Return the [X, Y] coordinate for the center point of the cell that contains the specified text.  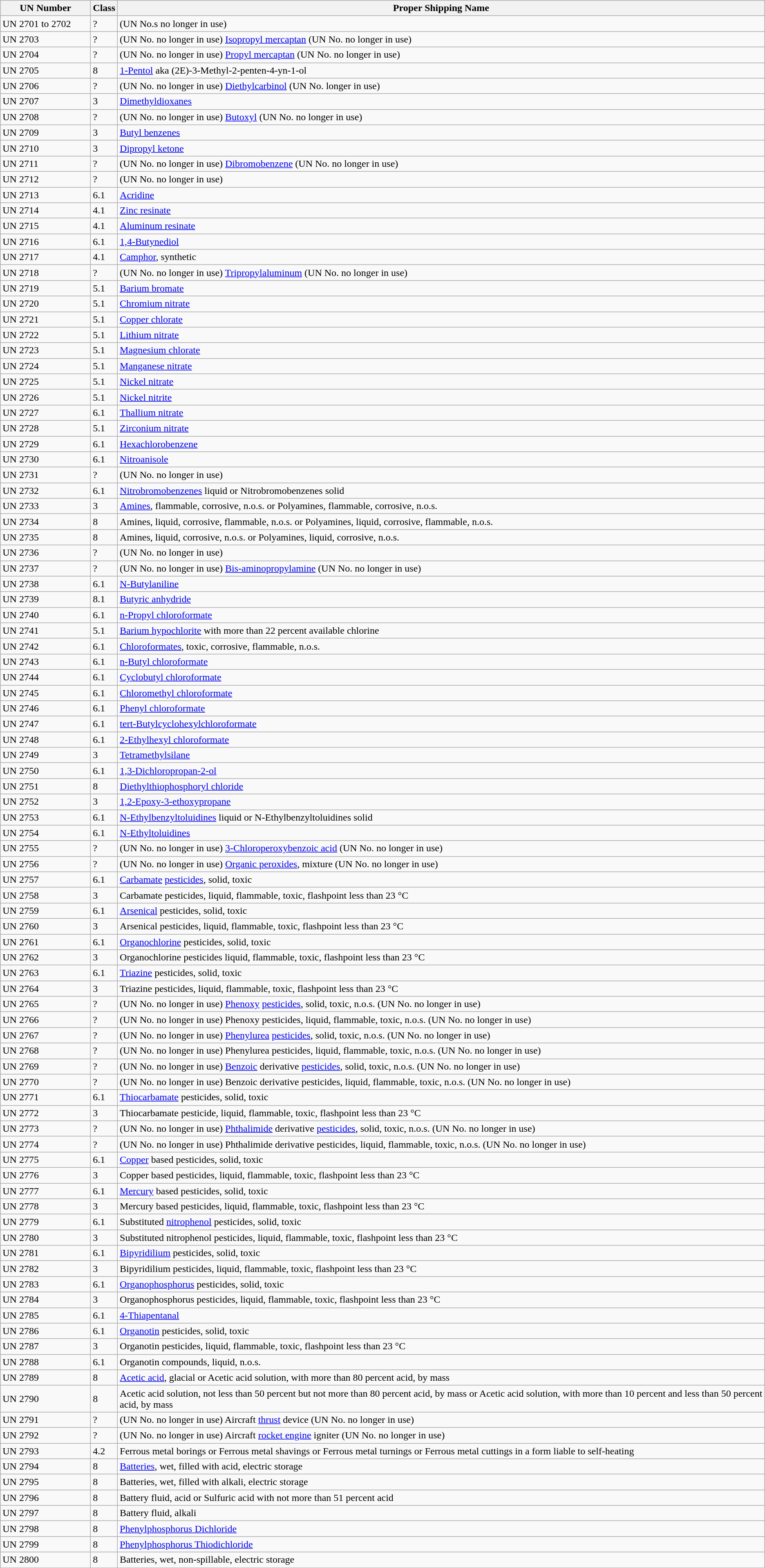
1-Pentol aka (2E)-3-Methyl-2-penten-4-yn-1-ol [441, 70]
(UN No. no longer in use) Organic peroxides, mixture (UN No. no longer in use) [441, 864]
Batteries, wet, filled with alkali, electric storage [441, 1482]
Thiocarbamate pesticides, solid, toxic [441, 1097]
UN Number [46, 8]
UN 2771 [46, 1097]
UN 2722 [46, 335]
UN 2753 [46, 817]
N-Butylaniline [441, 584]
1,4-Butynediol [441, 242]
UN 2742 [46, 646]
Magnesium chlorate [441, 350]
Substituted nitrophenol pesticides, solid, toxic [441, 1222]
UN 2783 [46, 1284]
Bipyridilium pesticides, solid, toxic [441, 1253]
(UN No. no longer in use) Phthalimide derivative pesticides, liquid, flammable, toxic, n.o.s. (UN No. no longer in use) [441, 1144]
UN 2800 [46, 1560]
UN 2762 [46, 958]
UN 2766 [46, 1020]
Thallium nitrate [441, 413]
(UN No. no longer in use) Phenoxy pesticides, solid, toxic, n.o.s. (UN No. no longer in use) [441, 1004]
UN 2717 [46, 257]
Carbamate pesticides, liquid, flammable, toxic, flashpoint less than 23 °C [441, 895]
UN 2787 [46, 1346]
UN 2789 [46, 1377]
UN 2745 [46, 693]
Organochlorine pesticides liquid, flammable, toxic, flashpoint less than 23 °C [441, 958]
UN 2732 [46, 491]
Hexachlorobenzene [441, 444]
Aluminum resinate [441, 226]
Acridine [441, 195]
Amines, liquid, corrosive, n.o.s. or Polyamines, liquid, corrosive, n.o.s. [441, 537]
UN 2733 [46, 506]
Thiocarbamate pesticide, liquid, flammable, toxic, flashpoint less than 23 °C [441, 1113]
Chloroformates, toxic, corrosive, flammable, n.o.s. [441, 646]
UN 2748 [46, 740]
(UN No. no longer in use) Phenylurea pesticides, solid, toxic, n.o.s. (UN No. no longer in use) [441, 1035]
Carbamate pesticides, solid, toxic [441, 879]
Cyclobutyl chloroformate [441, 677]
Organotin pesticides, solid, toxic [441, 1331]
Zirconium nitrate [441, 428]
UN 2749 [46, 755]
(UN No. no longer in use) Butoxyl (UN No. no longer in use) [441, 117]
UN 2785 [46, 1315]
Copper chlorate [441, 319]
Nickel nitrite [441, 397]
Triazine pesticides, solid, toxic [441, 973]
Ferrous metal borings or Ferrous metal shavings or Ferrous metal turnings or Ferrous metal cuttings in a form liable to self-heating [441, 1451]
Phenylphosphorus Dichloride [441, 1529]
Dimethyldioxanes [441, 101]
1,3-Dichloropropan-2-ol [441, 771]
(UN No. no longer in use) Aircraft thrust device (UN No. no longer in use) [441, 1420]
UN 2704 [46, 55]
(UN No. no longer in use) Phenoxy pesticides, liquid, flammable, toxic, n.o.s. (UN No. no longer in use) [441, 1020]
Bipyridilium pesticides, liquid, flammable, toxic, flashpoint less than 23 °C [441, 1269]
Mercury based pesticides, liquid, flammable, toxic, flashpoint less than 23 °C [441, 1207]
UN 2795 [46, 1482]
UN 2727 [46, 413]
UN 2767 [46, 1035]
UN 2769 [46, 1066]
Arsenical pesticides, liquid, flammable, toxic, flashpoint less than 23 °C [441, 926]
UN 2730 [46, 460]
UN 2781 [46, 1253]
UN 2774 [46, 1144]
UN 2773 [46, 1128]
UN 2725 [46, 381]
UN 2770 [46, 1082]
Class [104, 8]
Organotin pesticides, liquid, flammable, toxic, flashpoint less than 23 °C [441, 1346]
Organochlorine pesticides, solid, toxic [441, 942]
UN 2719 [46, 288]
UN 2712 [46, 179]
Copper based pesticides, solid, toxic [441, 1160]
Amines, flammable, corrosive, n.o.s. or Polyamines, flammable, corrosive, n.o.s. [441, 506]
(UN No. no longer in use) Tripropylaluminum (UN No. no longer in use) [441, 273]
1,2-Epoxy-3-ethoxypropane [441, 802]
UN 2764 [46, 989]
UN 2721 [46, 319]
Phenylphosphorus Thiodichloride [441, 1544]
Chloromethyl chloroformate [441, 693]
(UN No. no longer in use) 3-Chloroperoxybenzoic acid (UN No. no longer in use) [441, 848]
UN 2743 [46, 662]
UN 2768 [46, 1051]
Camphor, synthetic [441, 257]
UN 2772 [46, 1113]
UN 2703 [46, 39]
UN 2790 [46, 1398]
UN 2755 [46, 848]
UN 2754 [46, 833]
Nickel nitrate [441, 381]
8.1 [104, 599]
Batteries, wet, filled with acid, electric storage [441, 1467]
Organotin compounds, liquid, n.o.s. [441, 1362]
Batteries, wet, non-spillable, electric storage [441, 1560]
UN 2747 [46, 724]
UN 2798 [46, 1529]
UN 2788 [46, 1362]
Zinc resinate [441, 211]
Lithium nitrate [441, 335]
UN 2777 [46, 1191]
Butyl benzenes [441, 132]
UN 2756 [46, 864]
UN 2786 [46, 1331]
UN 2759 [46, 911]
UN 2708 [46, 117]
UN 2776 [46, 1175]
UN 2741 [46, 630]
UN 2740 [46, 615]
UN 2758 [46, 895]
UN 2744 [46, 677]
Acetic acid, glacial or Acetic acid solution, with more than 80 percent acid, by mass [441, 1377]
UN 2739 [46, 599]
Arsenical pesticides, solid, toxic [441, 911]
(UN No. no longer in use) Propyl mercaptan (UN No. no longer in use) [441, 55]
UN 2713 [46, 195]
UN 2716 [46, 242]
UN 2797 [46, 1513]
UN 2714 [46, 211]
UN 2796 [46, 1498]
UN 2726 [46, 397]
UN 2751 [46, 786]
UN 2746 [46, 709]
UN 2779 [46, 1222]
UN 2718 [46, 273]
Chromium nitrate [441, 304]
UN 2737 [46, 568]
(UN No. no longer in use) Isopropyl mercaptan (UN No. no longer in use) [441, 39]
UN 2765 [46, 1004]
UN 2715 [46, 226]
(UN No. no longer in use) Phthalimide derivative pesticides, solid, toxic, n.o.s. (UN No. no longer in use) [441, 1128]
(UN No.s no longer in use) [441, 24]
UN 2706 [46, 86]
Diethylthiophosphoryl chloride [441, 786]
Phenyl chloroformate [441, 709]
(UN No. no longer in use) Aircraft rocket engine igniter (UN No. no longer in use) [441, 1435]
UN 2757 [46, 879]
UN 2705 [46, 70]
Copper based pesticides, liquid, flammable, toxic, flashpoint less than 23 °C [441, 1175]
Nitroanisole [441, 460]
Barium bromate [441, 288]
UN 2794 [46, 1467]
UN 2729 [46, 444]
Butyric anhydride [441, 599]
UN 2701 to 2702 [46, 24]
(UN No. no longer in use) Phenylurea pesticides, liquid, flammable, toxic, n.o.s. (UN No. no longer in use) [441, 1051]
UN 2720 [46, 304]
UN 2792 [46, 1435]
UN 2710 [46, 148]
UN 2761 [46, 942]
(UN No. no longer in use) Benzoic derivative pesticides, solid, toxic, n.o.s. (UN No. no longer in use) [441, 1066]
(UN No. no longer in use) Diethylcarbinol (UN No. longer in use) [441, 86]
tert-Butylcyclohexylchloroformate [441, 724]
2-Ethylhexyl chloroformate [441, 740]
Battery fluid, alkali [441, 1513]
N-Ethylbenzyltoluidines liquid or N-Ethylbenzyltoluidines solid [441, 817]
UN 2784 [46, 1300]
UN 2735 [46, 537]
n-Propyl chloroformate [441, 615]
(UN No. no longer in use) Bis-aminopropylamine (UN No. no longer in use) [441, 568]
UN 2791 [46, 1420]
Substituted nitrophenol pesticides, liquid, flammable, toxic, flashpoint less than 23 °C [441, 1238]
UN 2799 [46, 1544]
UN 2760 [46, 926]
UN 2738 [46, 584]
Amines, liquid, corrosive, flammable, n.o.s. or Polyamines, liquid, corrosive, flammable, n.o.s. [441, 522]
Organophosphorus pesticides, solid, toxic [441, 1284]
Triazine pesticides, liquid, flammable, toxic, flashpoint less than 23 °C [441, 989]
UN 2736 [46, 553]
UN 2724 [46, 366]
Mercury based pesticides, solid, toxic [441, 1191]
UN 2734 [46, 522]
4-Thiapentanal [441, 1315]
Barium hypochlorite with more than 22 percent available chlorine [441, 630]
4.2 [104, 1451]
Tetramethylsilane [441, 755]
UN 2750 [46, 771]
UN 2752 [46, 802]
Battery fluid, acid or Sulfuric acid with not more than 51 percent acid [441, 1498]
Organophosphorus pesticides, liquid, flammable, toxic, flashpoint less than 23 °C [441, 1300]
UN 2707 [46, 101]
UN 2728 [46, 428]
UN 2763 [46, 973]
Nitrobromobenzenes liquid or Nitrobromobenzenes solid [441, 491]
UN 2709 [46, 132]
N-Ethyltoluidines [441, 833]
UN 2780 [46, 1238]
(UN No. no longer in use) Dibromobenzene (UN No. no longer in use) [441, 164]
UN 2793 [46, 1451]
UN 2782 [46, 1269]
Proper Shipping Name [441, 8]
UN 2731 [46, 475]
n-Butyl chloroformate [441, 662]
UN 2775 [46, 1160]
UN 2723 [46, 350]
UN 2778 [46, 1207]
UN 2711 [46, 164]
Manganese nitrate [441, 366]
Dipropyl ketone [441, 148]
(UN No. no longer in use) Benzoic derivative pesticides, liquid, flammable, toxic, n.o.s. (UN No. no longer in use) [441, 1082]
